For the text-containing cell, return its midpoint in [X, Y] coordinate format. 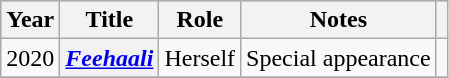
Feehaali [110, 58]
Special appearance [339, 58]
Herself [200, 58]
Role [200, 20]
Year [30, 20]
Notes [339, 20]
Title [110, 20]
2020 [30, 58]
